Pinpoint the cell where the given text exists, returning its [X, Y] midpoint coordinate. 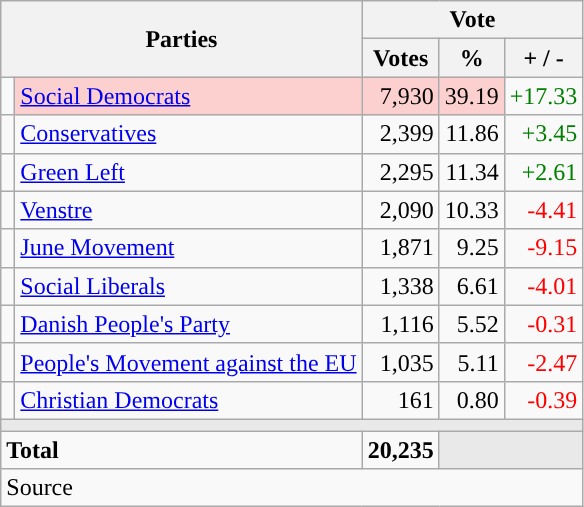
11.34 [472, 172]
2,295 [400, 172]
Christian Democrats [188, 400]
2,399 [400, 134]
Venstre [188, 210]
-9.15 [544, 248]
1,338 [400, 286]
Vote [472, 20]
% [472, 58]
June Movement [188, 248]
Source [292, 488]
5.11 [472, 362]
-4.41 [544, 210]
-4.01 [544, 286]
2,090 [400, 210]
-2.47 [544, 362]
People's Movement against the EU [188, 362]
39.19 [472, 96]
Danish People's Party [188, 324]
6.61 [472, 286]
20,235 [400, 449]
+3.45 [544, 134]
+17.33 [544, 96]
Conservatives [188, 134]
+ / - [544, 58]
Green Left [188, 172]
5.52 [472, 324]
-0.39 [544, 400]
+2.61 [544, 172]
Social Democrats [188, 96]
Social Liberals [188, 286]
-0.31 [544, 324]
1,035 [400, 362]
Votes [400, 58]
Total [182, 449]
11.86 [472, 134]
0.80 [472, 400]
7,930 [400, 96]
161 [400, 400]
10.33 [472, 210]
9.25 [472, 248]
1,116 [400, 324]
Parties [182, 39]
1,871 [400, 248]
